Locate the cell with the specified text and output its [X, Y] center coordinate. 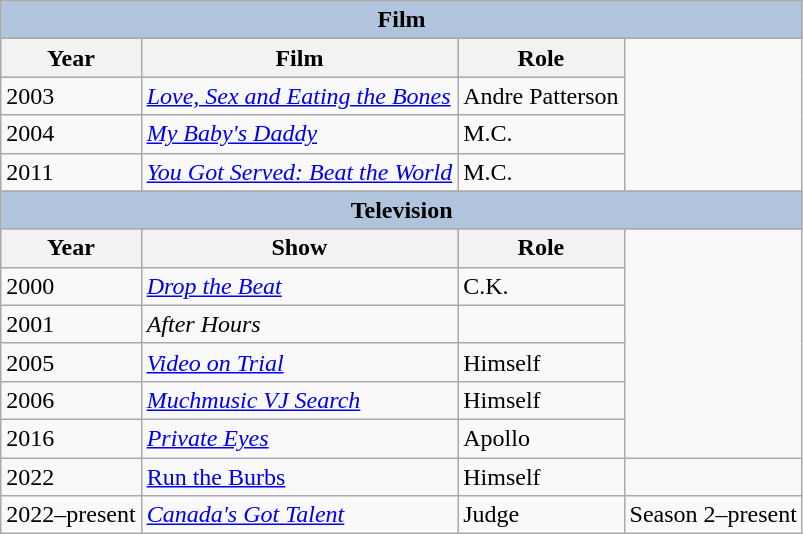
Judge [541, 515]
2006 [71, 400]
2001 [71, 324]
Run the Burbs [300, 477]
Video on Trial [300, 362]
2005 [71, 362]
Muchmusic VJ Search [300, 400]
Private Eyes [300, 438]
2016 [71, 438]
Drop the Beat [300, 286]
C.K. [541, 286]
2011 [71, 172]
2003 [71, 96]
Season 2–present [713, 515]
2022–present [71, 515]
2000 [71, 286]
2022 [71, 477]
Show [300, 248]
Television [402, 210]
My Baby's Daddy [300, 134]
Andre Patterson [541, 96]
2004 [71, 134]
Canada's Got Talent [300, 515]
Love, Sex and Eating the Bones [300, 96]
After Hours [300, 324]
You Got Served: Beat the World [300, 172]
Apollo [541, 438]
